Identify which cell holds the provided text, then report its [X, Y] central coordinate. 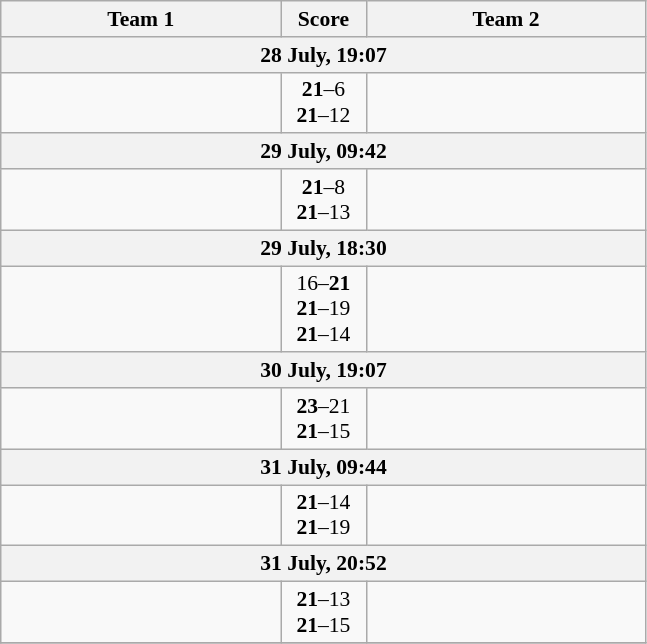
31 July, 09:44 [324, 467]
Team 1 [141, 19]
21–1321–15 [324, 612]
21–821–13 [324, 200]
29 July, 09:42 [324, 152]
28 July, 19:07 [324, 55]
21–621–12 [324, 102]
31 July, 20:52 [324, 564]
16–2121–1921–14 [324, 310]
29 July, 18:30 [324, 248]
21–1421–19 [324, 516]
23–2121–15 [324, 418]
Score [324, 19]
30 July, 19:07 [324, 371]
Team 2 [506, 19]
